From the cell containing the given text, extract its center point as (X, Y) coordinate. 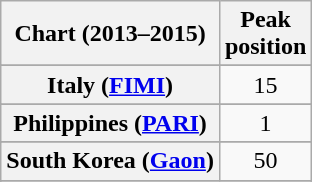
South Korea (Gaon) (110, 161)
Italy (FIMI) (110, 85)
15 (265, 85)
1 (265, 123)
Philippines (PARI) (110, 123)
50 (265, 161)
Peakposition (265, 34)
Chart (2013–2015) (110, 34)
